Output the [X, Y] coordinate of the center of the cell containing the given text.  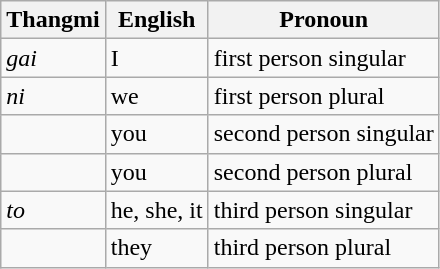
third person plural [324, 248]
ni [53, 96]
we [156, 96]
he, she, it [156, 210]
third person singular [324, 210]
Pronoun [324, 20]
gai [53, 58]
English [156, 20]
to [53, 210]
second person singular [324, 134]
they [156, 248]
I [156, 58]
first person plural [324, 96]
Thangmi [53, 20]
second person plural [324, 172]
first person singular [324, 58]
